Capture the cell that displays the provided text and extract its (X, Y) central coordinate. 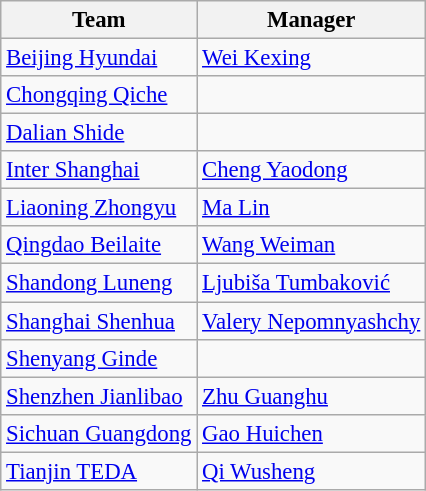
Cheng Yaodong (312, 170)
Manager (312, 20)
Shenzhen Jianlibao (99, 396)
Shandong Luneng (99, 283)
Shenyang Ginde (99, 358)
Valery Nepomnyashchy (312, 321)
Qi Wusheng (312, 471)
Dalian Shide (99, 133)
Qingdao Beilaite (99, 245)
Chongqing Qiche (99, 95)
Zhu Guanghu (312, 396)
Wei Kexing (312, 58)
Gao Huichen (312, 433)
Ma Lin (312, 208)
Ljubiša Tumbaković (312, 283)
Inter Shanghai (99, 170)
Team (99, 20)
Wang Weiman (312, 245)
Shanghai Shenhua (99, 321)
Tianjin TEDA (99, 471)
Beijing Hyundai (99, 58)
Liaoning Zhongyu (99, 208)
Sichuan Guangdong (99, 433)
